Return (X, Y) of the center of cell containing provided text 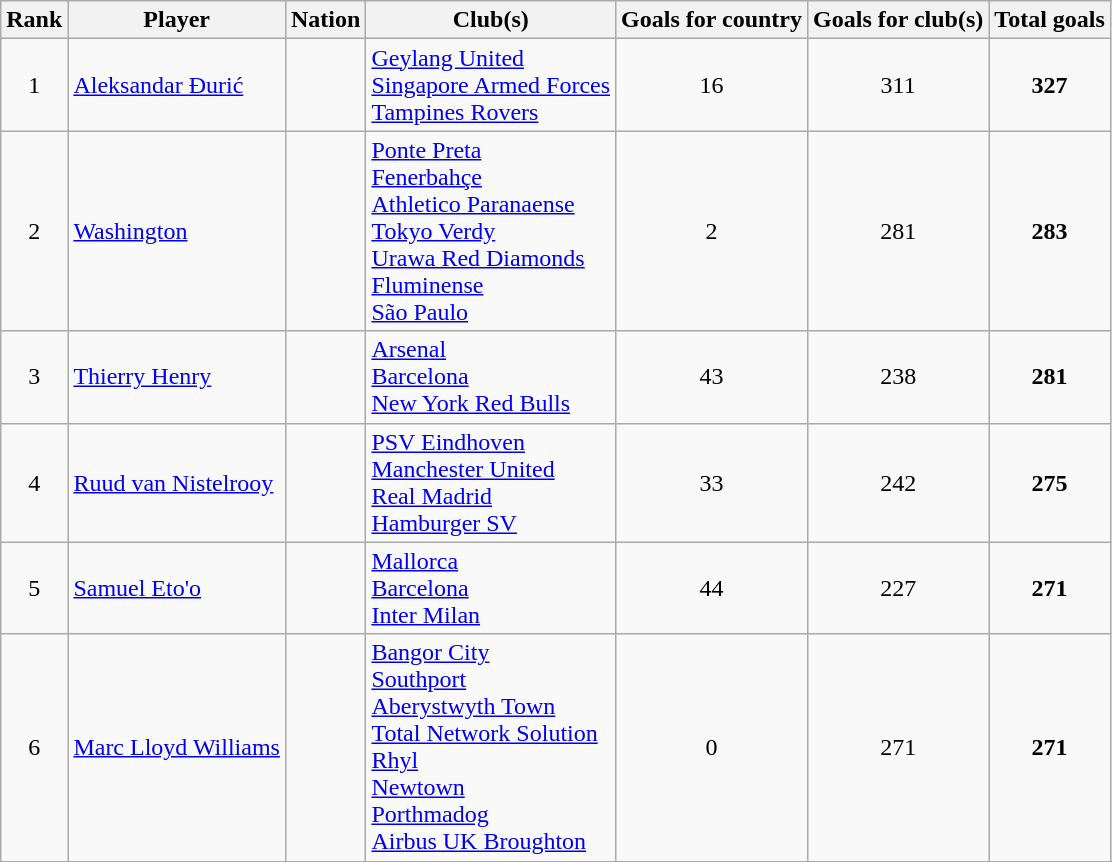
4 (34, 482)
Total goals (1050, 20)
283 (1050, 231)
Rank (34, 20)
Thierry Henry (177, 377)
Marc Lloyd Williams (177, 748)
Washington (177, 231)
Goals for country (712, 20)
PSV Eindhoven Manchester United Real Madrid Hamburger SV (491, 482)
Ponte Preta Fenerbahçe Athletico Paranaense Tokyo Verdy Urawa Red Diamonds Fluminense São Paulo (491, 231)
Ruud van Nistelrooy (177, 482)
Club(s) (491, 20)
327 (1050, 85)
Mallorca Barcelona Inter Milan (491, 588)
16 (712, 85)
1 (34, 85)
43 (712, 377)
Nation (325, 20)
5 (34, 588)
Geylang United Singapore Armed Forces Tampines Rovers (491, 85)
227 (898, 588)
Aleksandar Đurić (177, 85)
Samuel Eto'o (177, 588)
33 (712, 482)
3 (34, 377)
Arsenal Barcelona New York Red Bulls (491, 377)
6 (34, 748)
275 (1050, 482)
311 (898, 85)
242 (898, 482)
Player (177, 20)
238 (898, 377)
0 (712, 748)
Goals for club(s) (898, 20)
44 (712, 588)
Bangor City Southport Aberystwyth Town Total Network Solution Rhyl Newtown Porthmadog Airbus UK Broughton (491, 748)
